Locate the cell with the specified text and output its (X, Y) center coordinate. 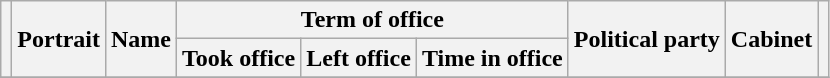
Portrait (59, 39)
Left office (359, 58)
Took office (239, 58)
Political party (646, 39)
Term of office (373, 20)
Time in office (492, 58)
Cabinet (771, 39)
Name (140, 39)
